Identify which cell holds the provided text, then report its (X, Y) central coordinate. 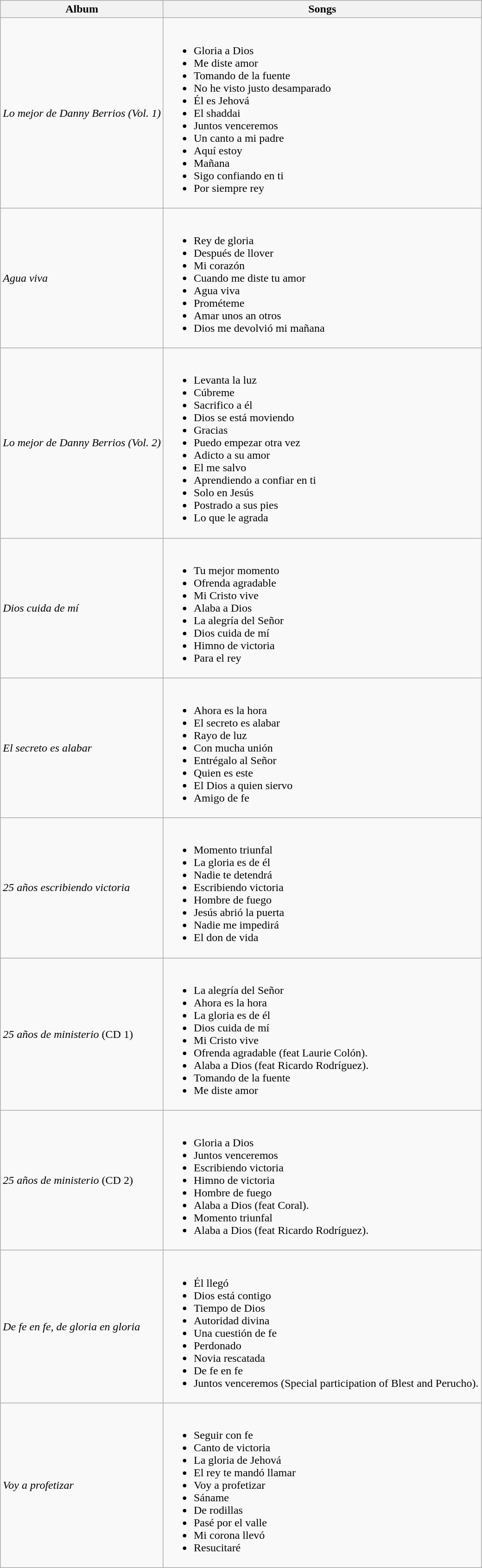
Dios cuida de mí (82, 608)
Ahora es la horaEl secreto es alabarRayo de luzCon mucha uniónEntrégalo al SeñorQuien es esteEl Dios a quien siervoAmigo de fe (322, 748)
25 años de ministerio (CD 1) (82, 1034)
Momento triunfalLa gloria es de élNadie te detendráEscribiendo victoriaHombre de fuegoJesús abrió la puertaNadie me impediráEl don de vida (322, 888)
25 años de ministerio (CD 2) (82, 1180)
Voy a profetizar (82, 1485)
Seguir con feCanto de victoriaLa gloria de JehováEl rey te mandó llamarVoy a profetizarSánameDe rodillasPasé por el valleMi corona llevóResucitaré (322, 1485)
Tu mejor momentoOfrenda agradableMi Cristo viveAlaba a DiosLa alegría del SeñorDios cuida de míHimno de victoriaPara el rey (322, 608)
25 años escribiendo victoria (82, 888)
Album (82, 9)
Agua viva (82, 278)
De fe en fe, de gloria en gloria (82, 1326)
Rey de gloriaDespués de lloverMi corazónCuando me diste tu amorAgua vivaPrométemeAmar unos an otrosDios me devolvió mi mañana (322, 278)
El secreto es alabar (82, 748)
Songs (322, 9)
Lo mejor de Danny Berrios (Vol. 1) (82, 113)
Lo mejor de Danny Berrios (Vol. 2) (82, 443)
